Identify which cell holds the provided text, then report its (X, Y) central coordinate. 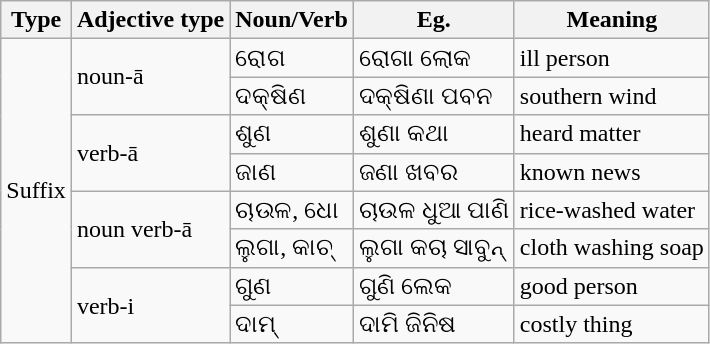
ଗୁଣି ଲେକ (434, 286)
costly thing (612, 324)
heard matter (612, 134)
ଦାମ୍ (292, 324)
ଦକ୍ଷିଣ (292, 96)
southern wind (612, 96)
ରୋଗ (292, 58)
rice-washed water (612, 210)
good person (612, 286)
Type (36, 20)
ill person (612, 58)
noun-ā (150, 77)
ଗୁଣ (292, 286)
ଲୁଗା, କାଚ୍ (292, 248)
verb-ā (150, 153)
ଚାଉଳ, ଧୋ (292, 210)
ଜଣା ଖବର (434, 172)
Eg. (434, 20)
ଶୁଣା କଥା (434, 134)
ଦକ୍ଷିଣା ପବନ (434, 96)
Adjective type (150, 20)
known news (612, 172)
ଚାଉଳ ଧୁଆ ପାଣି (434, 210)
Meaning (612, 20)
verb-i (150, 305)
ଦାମି ଜିନିଷ (434, 324)
ଲୁଗା କଚା ସାବୁନ୍ (434, 248)
ରୋଗା ଲୋକ (434, 58)
Suffix (36, 191)
cloth washing soap (612, 248)
Noun/Verb (292, 20)
noun verb-ā (150, 229)
ଜାଣ (292, 172)
ଶୁଣ (292, 134)
